Find where the given text appears and provide that cell's center as [x, y] coordinate. 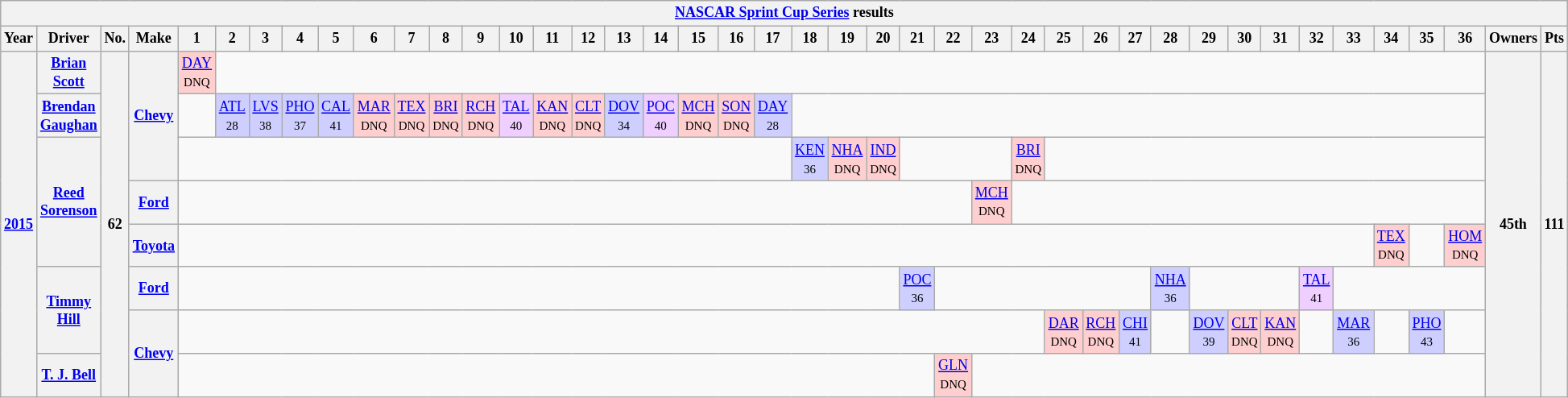
KEN36 [810, 159]
Reed Sorenson [68, 201]
Brian Scott [68, 73]
TAL41 [1317, 288]
10 [516, 39]
DOV34 [624, 116]
17 [773, 39]
HOMDNQ [1466, 246]
33 [1354, 39]
ATL28 [232, 116]
DARDNQ [1063, 332]
62 [114, 224]
26 [1101, 39]
12 [588, 39]
19 [847, 39]
NASCAR Sprint Cup Series results [784, 13]
28 [1170, 39]
18 [810, 39]
16 [736, 39]
6 [374, 39]
23 [991, 39]
PHO37 [300, 116]
25 [1063, 39]
CHI41 [1136, 332]
Owners [1514, 39]
29 [1209, 39]
45th [1514, 224]
111 [1554, 224]
GLNDNQ [954, 375]
2015 [19, 224]
CAL41 [337, 116]
21 [917, 39]
Year [19, 39]
INDDNQ [883, 159]
TAL40 [516, 116]
7 [412, 39]
NHA36 [1170, 288]
Toyota [153, 246]
4 [300, 39]
NHADNQ [847, 159]
Pts [1554, 39]
POC36 [917, 288]
Driver [68, 39]
Brendan Gaughan [68, 116]
5 [337, 39]
DAYDNQ [197, 73]
DAY28 [773, 116]
Make [153, 39]
32 [1317, 39]
34 [1392, 39]
T. J. Bell [68, 375]
2 [232, 39]
22 [954, 39]
1 [197, 39]
LVS38 [266, 116]
11 [552, 39]
15 [698, 39]
9 [481, 39]
DOV39 [1209, 332]
8 [446, 39]
3 [266, 39]
MAR36 [1354, 332]
Timmy Hill [68, 309]
31 [1280, 39]
24 [1028, 39]
35 [1427, 39]
36 [1466, 39]
PHO43 [1427, 332]
MARDNQ [374, 116]
SONDNQ [736, 116]
No. [114, 39]
14 [660, 39]
27 [1136, 39]
20 [883, 39]
30 [1245, 39]
POC40 [660, 116]
13 [624, 39]
